Find where the given text appears and provide that cell's center as (X, Y) coordinate. 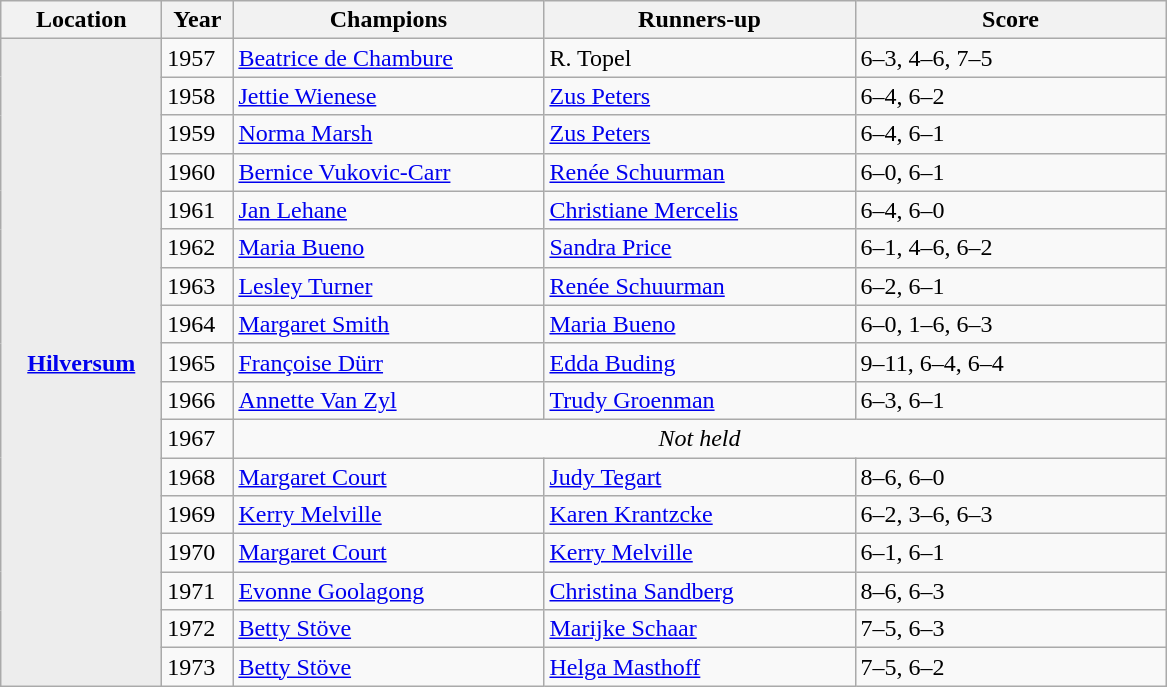
1973 (198, 667)
Lesley Turner (388, 286)
Hilversum (82, 362)
Christiane Mercelis (700, 210)
Runners-up (700, 20)
Norma Marsh (388, 134)
7–5, 6–2 (1010, 667)
1968 (198, 477)
6–2, 3–6, 6–3 (1010, 515)
6–4, 6–1 (1010, 134)
1965 (198, 362)
8–6, 6–3 (1010, 591)
6–0, 6–1 (1010, 172)
9–11, 6–4, 6–4 (1010, 362)
Trudy Groenman (700, 400)
6–4, 6–0 (1010, 210)
1960 (198, 172)
6–1, 4–6, 6–2 (1010, 248)
Edda Buding (700, 362)
6–1, 6–1 (1010, 553)
Score (1010, 20)
6–4, 6–2 (1010, 96)
1962 (198, 248)
Helga Masthoff (700, 667)
6–0, 1–6, 6–3 (1010, 324)
8–6, 6–0 (1010, 477)
Christina Sandberg (700, 591)
Year (198, 20)
Evonne Goolagong (388, 591)
1957 (198, 58)
Karen Krantzcke (700, 515)
Bernice Vukovic-Carr (388, 172)
1959 (198, 134)
Marijke Schaar (700, 629)
Françoise Dürr (388, 362)
6–2, 6–1 (1010, 286)
1967 (198, 438)
Jan Lehane (388, 210)
1971 (198, 591)
Champions (388, 20)
Not held (700, 438)
1961 (198, 210)
1970 (198, 553)
1958 (198, 96)
7–5, 6–3 (1010, 629)
Jettie Wienese (388, 96)
Location (82, 20)
1963 (198, 286)
1969 (198, 515)
Sandra Price (700, 248)
1972 (198, 629)
R. Topel (700, 58)
1964 (198, 324)
6–3, 4–6, 7–5 (1010, 58)
6–3, 6–1 (1010, 400)
Annette Van Zyl (388, 400)
Margaret Smith (388, 324)
1966 (198, 400)
Beatrice de Chambure (388, 58)
Judy Tegart (700, 477)
